For the text-containing cell, return its midpoint in (X, Y) coordinate format. 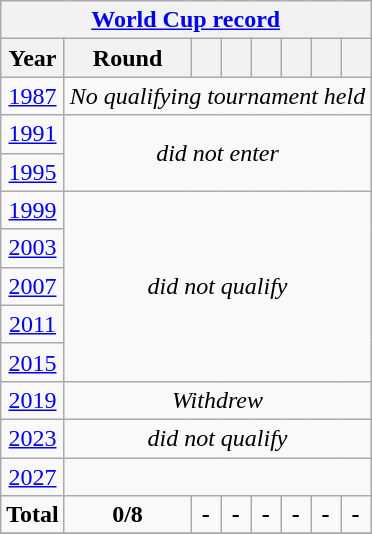
World Cup record (186, 20)
1999 (33, 210)
2007 (33, 286)
No qualifying tournament held (217, 96)
did not enter (217, 153)
1995 (33, 172)
Year (33, 58)
0/8 (128, 515)
1991 (33, 134)
2015 (33, 362)
1987 (33, 96)
Round (128, 58)
2003 (33, 248)
2023 (33, 438)
2027 (33, 477)
Total (33, 515)
Withdrew (217, 400)
2011 (33, 324)
2019 (33, 400)
